Search for the cell housing the specified text and yield its [X, Y] center coordinate. 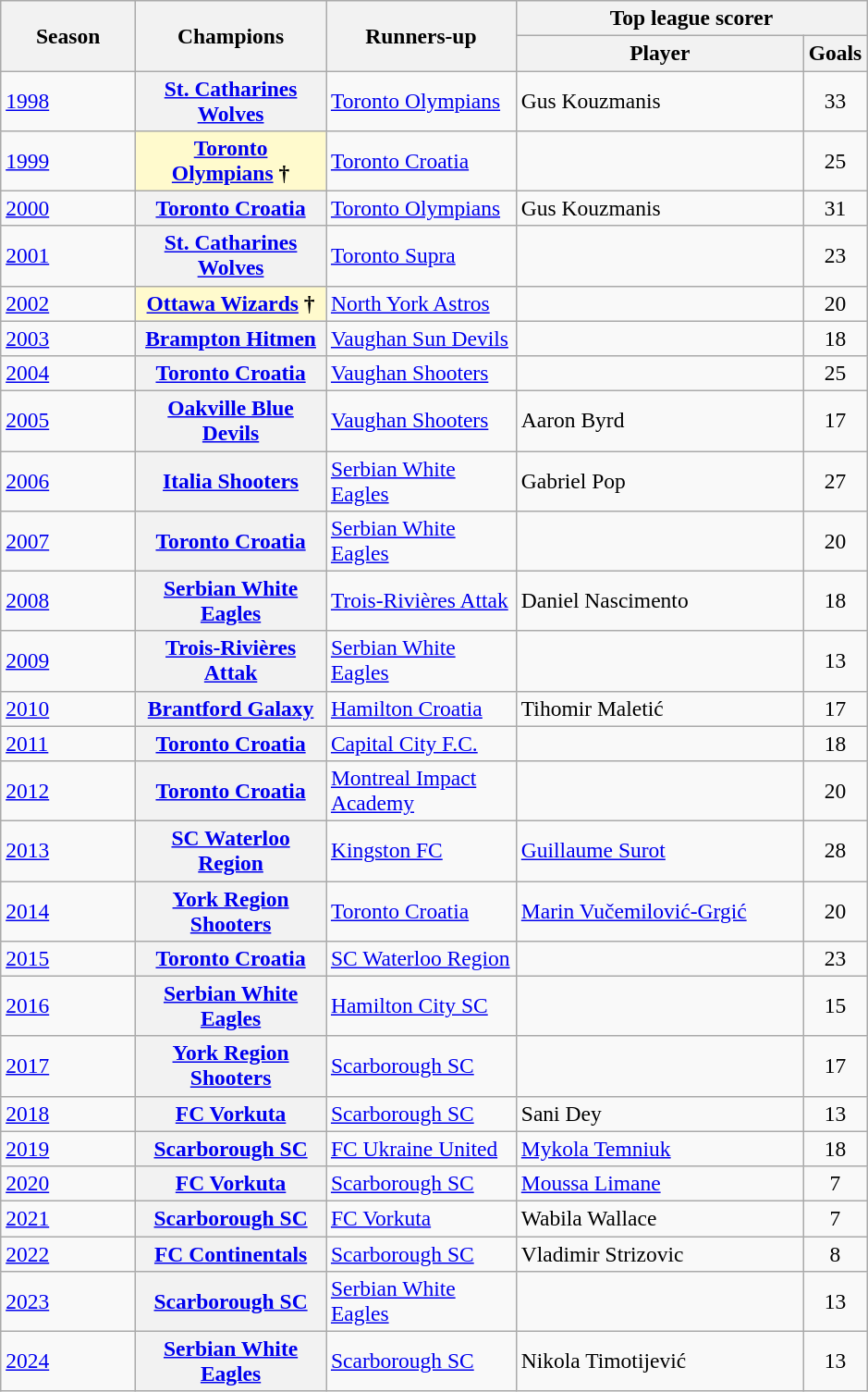
2016 [68, 1006]
Daniel Nascimento [660, 601]
2000 [68, 208]
Aaron Byrd [660, 420]
1998 [68, 100]
Wabila Wallace [660, 1218]
2006 [68, 481]
Gabriel Pop [660, 481]
2002 [68, 303]
2019 [68, 1149]
Sani Dey [660, 1114]
Toronto Supra [421, 255]
2018 [68, 1114]
1999 [68, 161]
2013 [68, 851]
2008 [68, 601]
2012 [68, 790]
FC Ukraine United [421, 1149]
Tihomir Maletić [660, 708]
2023 [68, 1300]
2009 [68, 660]
Champions [231, 35]
Top league scorer [691, 18]
27 [835, 481]
2017 [68, 1066]
2011 [68, 744]
Brantford Galaxy [231, 708]
Mykola Temniuk [660, 1149]
North York Astros [421, 303]
Hamilton City SC [421, 1006]
2022 [68, 1253]
15 [835, 1006]
Brampton Hitmen [231, 339]
Hamilton Croatia [421, 708]
2014 [68, 910]
2005 [68, 420]
Moussa Limane [660, 1183]
2001 [68, 255]
Toronto Olympians † [231, 161]
Runners-up [421, 35]
Guillaume Surot [660, 851]
Oakville Blue Devils [231, 420]
2020 [68, 1183]
2024 [68, 1361]
Capital City F.C. [421, 744]
Vaughan Sun Devils [421, 339]
31 [835, 208]
Nikola Timotijević [660, 1361]
Goals [835, 53]
8 [835, 1253]
2015 [68, 958]
Italia Shooters [231, 481]
2010 [68, 708]
Season [68, 35]
28 [835, 851]
Marin Vučemilović-Grgić [660, 910]
Montreal Impact Academy [421, 790]
2003 [68, 339]
Vladimir Strizovic [660, 1253]
33 [835, 100]
2021 [68, 1218]
2007 [68, 540]
Kingston FC [421, 851]
2004 [68, 373]
Ottawa Wizards † [231, 303]
FC Continentals [231, 1253]
Player [660, 53]
